Capture the cell that displays the provided text and extract its (x, y) central coordinate. 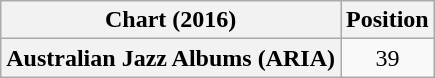
Australian Jazz Albums (ARIA) (171, 58)
Chart (2016) (171, 20)
39 (387, 58)
Position (387, 20)
